Provide the [x, y] coordinate of the cell's center where the given text is located.  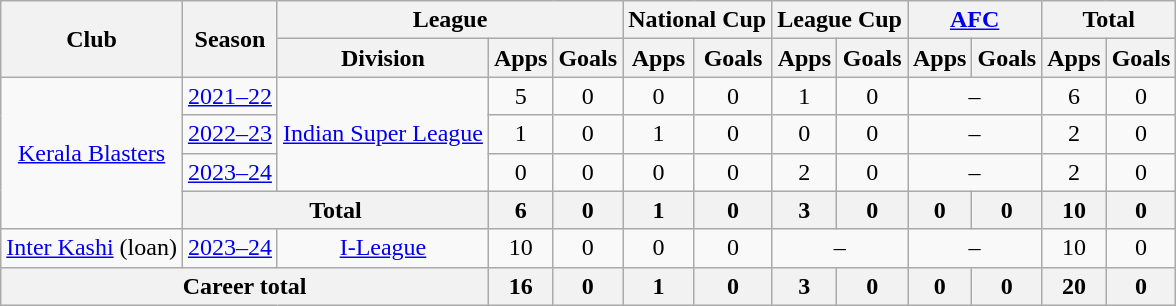
AFC [975, 20]
16 [520, 286]
League [450, 20]
2021–22 [230, 96]
2022–23 [230, 134]
Club [92, 39]
National Cup [698, 20]
Division [382, 58]
I-League [382, 248]
Career total [245, 286]
Inter Kashi (loan) [92, 248]
Indian Super League [382, 134]
Kerala Blasters [92, 153]
Season [230, 39]
20 [1074, 286]
5 [520, 96]
League Cup [840, 20]
